Provide the [x, y] coordinate of the cell's center where the given text is located.  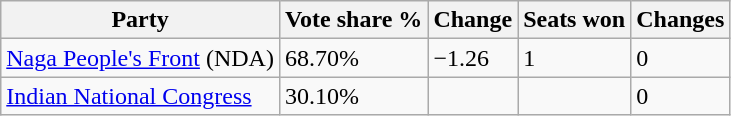
Changes [680, 20]
Party [140, 20]
−1.26 [473, 58]
Change [473, 20]
Seats won [574, 20]
Indian National Congress [140, 96]
Vote share % [353, 20]
30.10% [353, 96]
1 [574, 58]
Naga People's Front (NDA) [140, 58]
68.70% [353, 58]
